Find where the given text appears and provide that cell's center as [X, Y] coordinate. 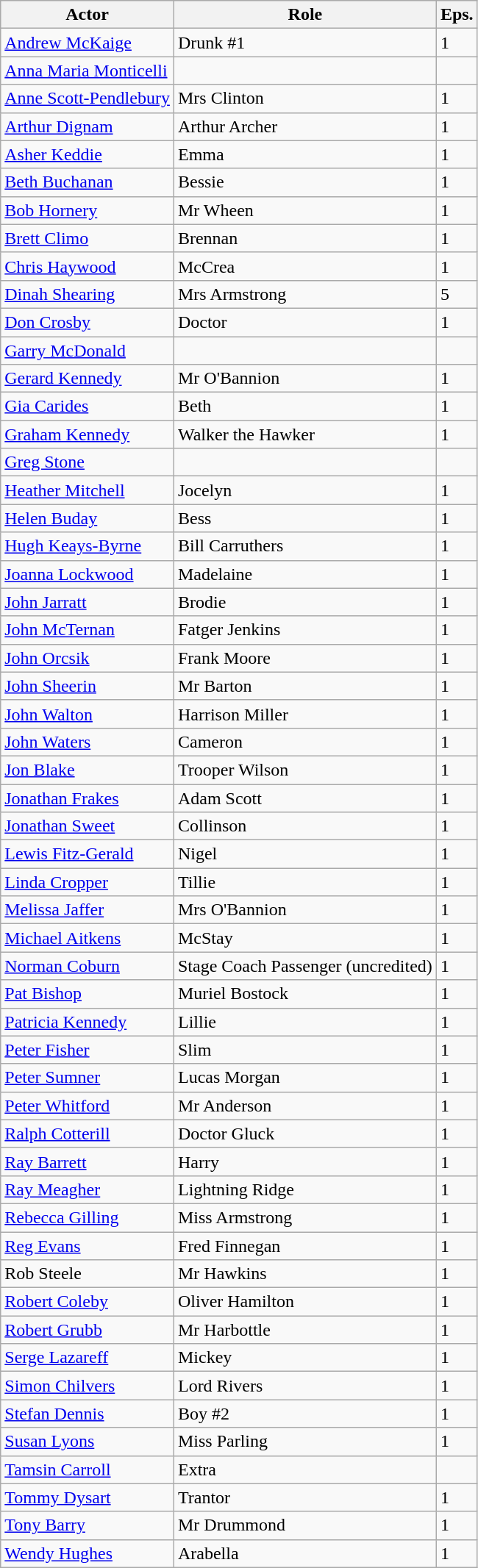
Michael Aitkens [88, 938]
Mrs Clinton [304, 99]
Jonathan Sweet [88, 826]
Adam Scott [304, 798]
Madelaine [304, 574]
Norman Coburn [88, 966]
Lucas Morgan [304, 1078]
Mr Barton [304, 686]
Rob Steele [88, 1274]
Slim [304, 1050]
Mrs O'Bannion [304, 910]
Andrew McKaige [88, 43]
Arthur Dignam [88, 126]
Doctor [304, 322]
Linda Cropper [88, 882]
Boy #2 [304, 1414]
Mr Wheen [304, 210]
Lewis Fitz-Gerald [88, 854]
Harry [304, 1161]
Mr Harbottle [304, 1330]
Susan Lyons [88, 1442]
Jonathan Frakes [88, 798]
Brodie [304, 602]
Garry McDonald [88, 351]
Patricia Kennedy [88, 1022]
Peter Sumner [88, 1078]
Role [304, 15]
Mr Hawkins [304, 1274]
John McTernan [88, 630]
Anna Maria Monticelli [88, 71]
Greg Stone [88, 462]
Ralph Cotterill [88, 1134]
Nigel [304, 854]
Bill Carruthers [304, 546]
Doctor Gluck [304, 1134]
Hugh Keays-Byrne [88, 546]
Serge Lazareff [88, 1358]
Dinah Shearing [88, 294]
Brett Climo [88, 238]
Oliver Hamilton [304, 1302]
Anne Scott-Pendlebury [88, 99]
Don Crosby [88, 322]
Lillie [304, 1022]
Miss Parling [304, 1442]
Mrs Armstrong [304, 294]
Asher Keddie [88, 154]
Beth [304, 407]
Arthur Archer [304, 126]
5 [457, 294]
Brennan [304, 238]
Heather Mitchell [88, 490]
John Waters [88, 742]
Actor [88, 15]
Ray Meagher [88, 1189]
Jon Blake [88, 770]
Emma [304, 154]
John Orcsik [88, 658]
Mr O'Bannion [304, 379]
Tamsin Carroll [88, 1469]
Gerard Kennedy [88, 379]
Bessie [304, 182]
Robert Grubb [88, 1330]
Mr Anderson [304, 1106]
Chris Haywood [88, 266]
Eps. [457, 15]
Trooper Wilson [304, 770]
Lord Rivers [304, 1386]
Collinson [304, 826]
Drunk #1 [304, 43]
Frank Moore [304, 658]
McCrea [304, 266]
Helen Buday [88, 518]
Peter Fisher [88, 1050]
Fred Finnegan [304, 1246]
John Jarratt [88, 602]
McStay [304, 938]
Trantor [304, 1497]
Extra [304, 1469]
Rebecca Gilling [88, 1217]
Tommy Dysart [88, 1497]
Simon Chilvers [88, 1386]
Mr Drummond [304, 1525]
Miss Armstrong [304, 1217]
Cameron [304, 742]
Joanna Lockwood [88, 574]
Beth Buchanan [88, 182]
Wendy Hughes [88, 1553]
Reg Evans [88, 1246]
Walker the Hawker [304, 434]
Tillie [304, 882]
John Walton [88, 714]
John Sheerin [88, 686]
Robert Coleby [88, 1302]
Harrison Miller [304, 714]
Peter Whitford [88, 1106]
Muriel Bostock [304, 994]
Stefan Dennis [88, 1414]
Bob Hornery [88, 210]
Gia Carides [88, 407]
Graham Kennedy [88, 434]
Bess [304, 518]
Arabella [304, 1553]
Fatger Jenkins [304, 630]
Jocelyn [304, 490]
Ray Barrett [88, 1161]
Tony Barry [88, 1525]
Stage Coach Passenger (uncredited) [304, 966]
Pat Bishop [88, 994]
Melissa Jaffer [88, 910]
Lightning Ridge [304, 1189]
Mickey [304, 1358]
